Scan for the cell matching the given text and deliver its (x, y) coordinate at center. 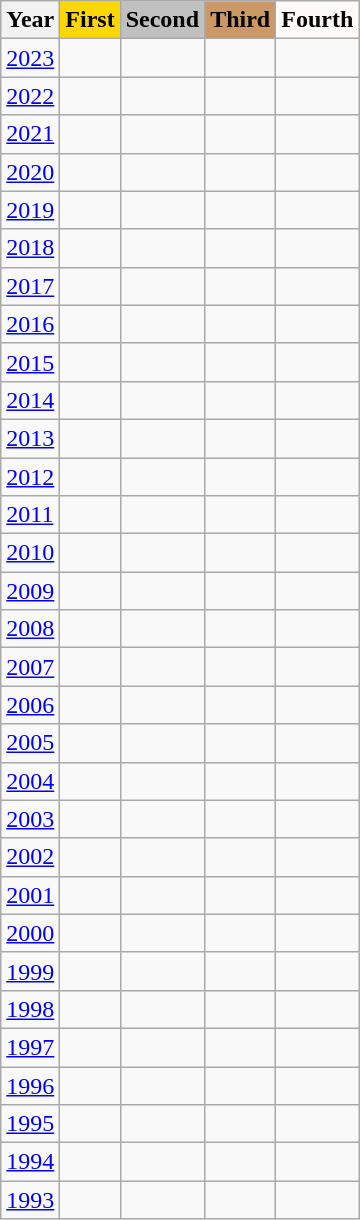
2019 (30, 210)
2004 (30, 781)
2015 (30, 362)
2023 (30, 58)
2009 (30, 591)
Year (30, 20)
2007 (30, 667)
2012 (30, 477)
2005 (30, 743)
2022 (30, 96)
First (90, 20)
2020 (30, 172)
Second (162, 20)
2008 (30, 629)
2003 (30, 819)
2001 (30, 895)
1994 (30, 1162)
2021 (30, 134)
2006 (30, 705)
2017 (30, 286)
2018 (30, 248)
2016 (30, 324)
1993 (30, 1200)
Fourth (318, 20)
2011 (30, 515)
1995 (30, 1124)
2010 (30, 553)
2002 (30, 857)
1999 (30, 971)
2013 (30, 438)
2000 (30, 933)
1996 (30, 1085)
Third (240, 20)
1998 (30, 1009)
2014 (30, 400)
1997 (30, 1047)
